Scan for the cell matching the given text and deliver its (X, Y) coordinate at center. 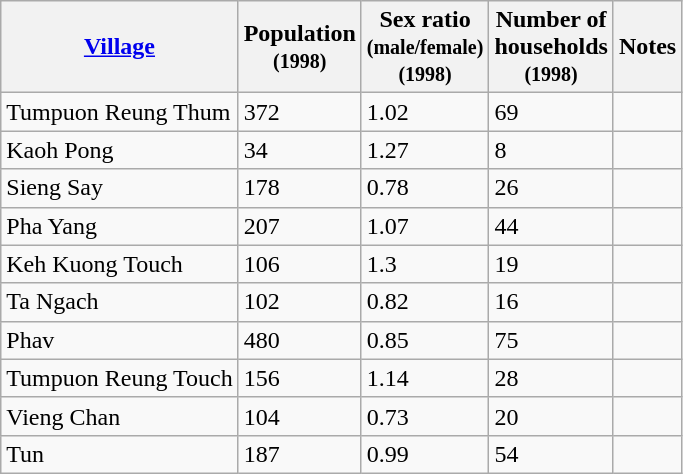
69 (551, 112)
26 (551, 188)
Tumpuon Reung Touch (120, 378)
Sieng Say (120, 188)
Tumpuon Reung Thum (120, 112)
Phav (120, 340)
0.85 (425, 340)
Number ofhouseholds(1998) (551, 47)
156 (300, 378)
34 (300, 150)
54 (551, 454)
178 (300, 188)
Tun (120, 454)
1.14 (425, 378)
372 (300, 112)
0.73 (425, 416)
16 (551, 302)
102 (300, 302)
19 (551, 264)
187 (300, 454)
0.78 (425, 188)
Keh Kuong Touch (120, 264)
106 (300, 264)
Kaoh Pong (120, 150)
44 (551, 226)
Population(1998) (300, 47)
20 (551, 416)
Village (120, 47)
75 (551, 340)
1.27 (425, 150)
Pha Yang (120, 226)
Notes (647, 47)
Sex ratio(male/female)(1998) (425, 47)
104 (300, 416)
1.3 (425, 264)
0.99 (425, 454)
8 (551, 150)
480 (300, 340)
28 (551, 378)
1.07 (425, 226)
Ta Ngach (120, 302)
207 (300, 226)
0.82 (425, 302)
Vieng Chan (120, 416)
1.02 (425, 112)
